Pinpoint the cell where the given text exists, returning its [x, y] midpoint coordinate. 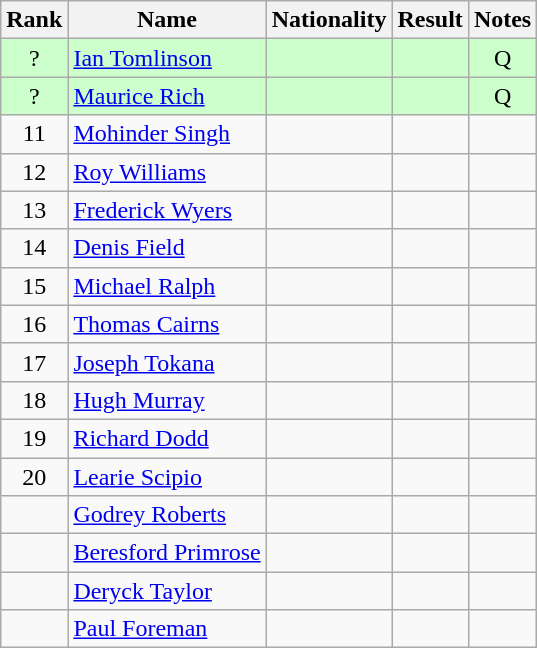
Maurice Rich [167, 96]
Mohinder Singh [167, 134]
15 [34, 286]
Learie Scipio [167, 477]
Rank [34, 20]
Paul Foreman [167, 629]
Nationality [329, 20]
19 [34, 438]
Joseph Tokana [167, 362]
Hugh Murray [167, 400]
Notes [502, 20]
Beresford Primrose [167, 553]
Michael Ralph [167, 286]
Deryck Taylor [167, 591]
20 [34, 477]
14 [34, 248]
Denis Field [167, 248]
Name [167, 20]
17 [34, 362]
Result [430, 20]
18 [34, 400]
Ian Tomlinson [167, 58]
Roy Williams [167, 172]
11 [34, 134]
16 [34, 324]
13 [34, 210]
Godrey Roberts [167, 515]
12 [34, 172]
Frederick Wyers [167, 210]
Thomas Cairns [167, 324]
Richard Dodd [167, 438]
